Return the (x, y) coordinate for the center point of the cell that contains the specified text.  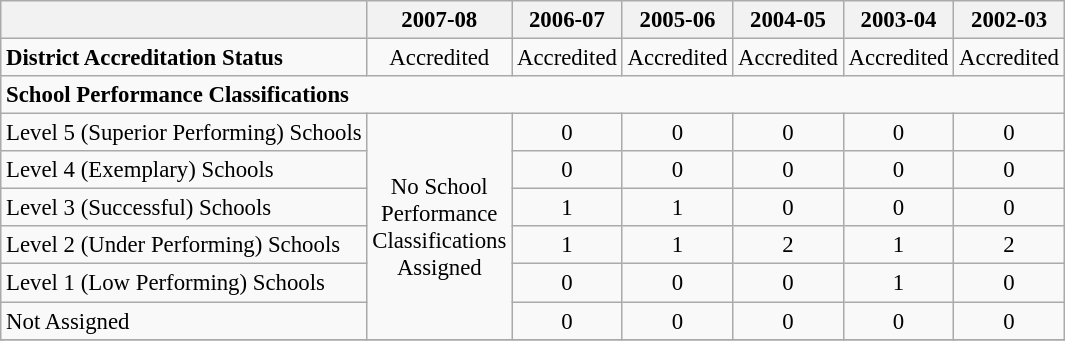
Not Assigned (184, 321)
District Accreditation Status (184, 58)
2003-04 (898, 20)
2004-05 (788, 20)
Level 1 (Low Performing) Schools (184, 283)
2005-06 (678, 20)
School Performance Classifications (533, 95)
No School Performance Classifications Assigned (440, 227)
Level 3 (Successful) Schools (184, 208)
2007-08 (440, 20)
Level 2 (Under Performing) Schools (184, 245)
2006-07 (568, 20)
2002-03 (1010, 20)
Level 5 (Superior Performing) Schools (184, 133)
Level 4 (Exemplary) Schools (184, 170)
